Output the [X, Y] coordinate of the center of the cell containing the given text.  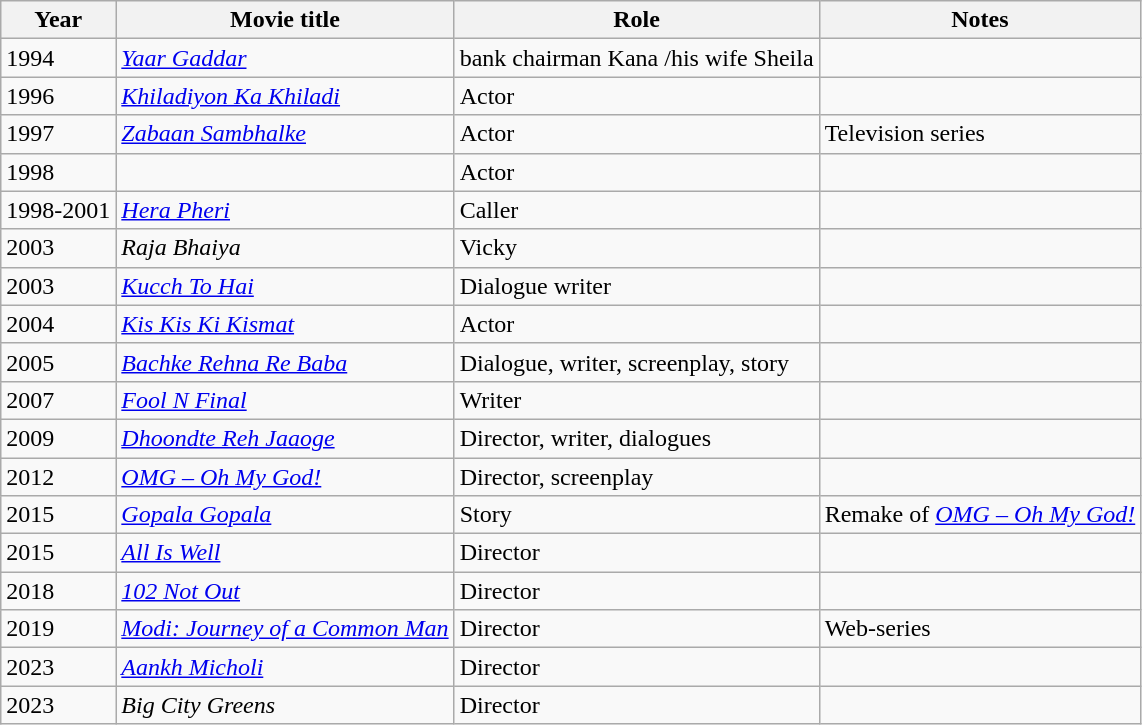
OMG – Oh My God! [285, 477]
1998 [58, 172]
102 Not Out [285, 591]
Fool N Final [285, 400]
1996 [58, 96]
2005 [58, 362]
Big City Greens [285, 705]
Yaar Gaddar [285, 58]
Modi: Journey of a Common Man [285, 629]
1994 [58, 58]
Kucch To Hai [285, 286]
Aankh Micholi [285, 667]
Year [58, 20]
Hera Pheri [285, 210]
Dialogue, writer, screenplay, story [636, 362]
2004 [58, 324]
Kis Kis Ki Kismat [285, 324]
Director, screenplay [636, 477]
bank chairman Kana /his wife Sheila [636, 58]
Television series [980, 134]
Zabaan Sambhalke [285, 134]
1997 [58, 134]
Notes [980, 20]
2007 [58, 400]
Writer [636, 400]
Vicky [636, 248]
Raja Bhaiya [285, 248]
Remake of OMG – Oh My God! [980, 515]
Dhoondte Reh Jaaoge [285, 438]
Director, writer, dialogues [636, 438]
2009 [58, 438]
2018 [58, 591]
Movie title [285, 20]
2019 [58, 629]
Role [636, 20]
Bachke Rehna Re Baba [285, 362]
2012 [58, 477]
Gopala Gopala [285, 515]
Dialogue writer [636, 286]
Khiladiyon Ka Khiladi [285, 96]
Web-series [980, 629]
1998-2001 [58, 210]
Caller [636, 210]
All Is Well [285, 553]
Story [636, 515]
